Determine the (X, Y) coordinate at the center of the cell enclosing the given text.  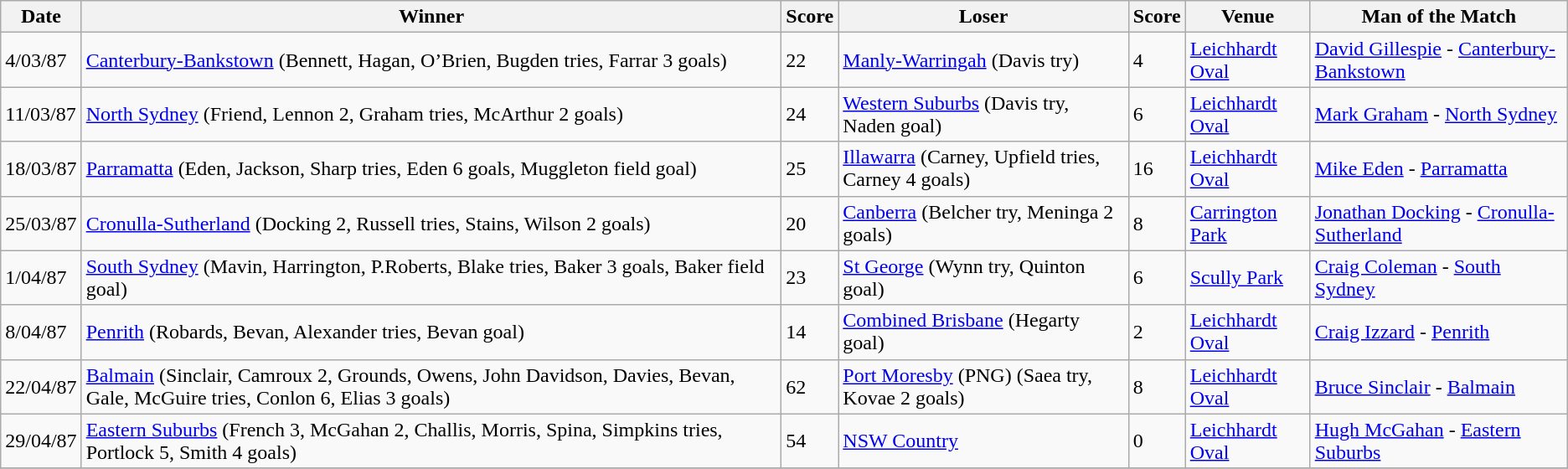
22/04/87 (41, 387)
Canberra (Belcher try, Meninga 2 goals) (983, 223)
Hugh McGahan - Eastern Suburbs (1439, 441)
22 (810, 60)
Canterbury-Bankstown (Bennett, Hagan, O’Brien, Bugden tries, Farrar 3 goals) (431, 60)
2 (1157, 332)
20 (810, 223)
Man of the Match (1439, 17)
Eastern Suburbs (French 3, McGahan 2, Challis, Morris, Spina, Simpkins tries, Portlock 5, Smith 4 goals) (431, 441)
Venue (1248, 17)
Port Moresby (PNG) (Saea try, Kovae 2 goals) (983, 387)
62 (810, 387)
North Sydney (Friend, Lennon 2, Graham tries, McArthur 2 goals) (431, 114)
Craig Coleman - South Sydney (1439, 278)
Winner (431, 17)
54 (810, 441)
St George (Wynn try, Quinton goal) (983, 278)
Mark Graham - North Sydney (1439, 114)
Combined Brisbane (Hegarty goal) (983, 332)
0 (1157, 441)
Date (41, 17)
4/03/87 (41, 60)
Western Suburbs (Davis try, Naden goal) (983, 114)
4 (1157, 60)
24 (810, 114)
Illawarra (Carney, Upfield tries, Carney 4 goals) (983, 169)
11/03/87 (41, 114)
Penrith (Robards, Bevan, Alexander tries, Bevan goal) (431, 332)
Jonathan Docking - Cronulla-Sutherland (1439, 223)
Bruce Sinclair - Balmain (1439, 387)
25 (810, 169)
Carrington Park (1248, 223)
18/03/87 (41, 169)
David Gillespie - Canterbury-Bankstown (1439, 60)
25/03/87 (41, 223)
Cronulla-Sutherland (Docking 2, Russell tries, Stains, Wilson 2 goals) (431, 223)
8/04/87 (41, 332)
Manly-Warringah (Davis try) (983, 60)
23 (810, 278)
Mike Eden - Parramatta (1439, 169)
14 (810, 332)
Craig Izzard - Penrith (1439, 332)
16 (1157, 169)
Scully Park (1248, 278)
South Sydney (Mavin, Harrington, P.Roberts, Blake tries, Baker 3 goals, Baker field goal) (431, 278)
Loser (983, 17)
Balmain (Sinclair, Camroux 2, Grounds, Owens, John Davidson, Davies, Bevan, Gale, McGuire tries, Conlon 6, Elias 3 goals) (431, 387)
1/04/87 (41, 278)
NSW Country (983, 441)
Parramatta (Eden, Jackson, Sharp tries, Eden 6 goals, Muggleton field goal) (431, 169)
29/04/87 (41, 441)
